Return the (X, Y) coordinate for the center point of the cell that contains the specified text.  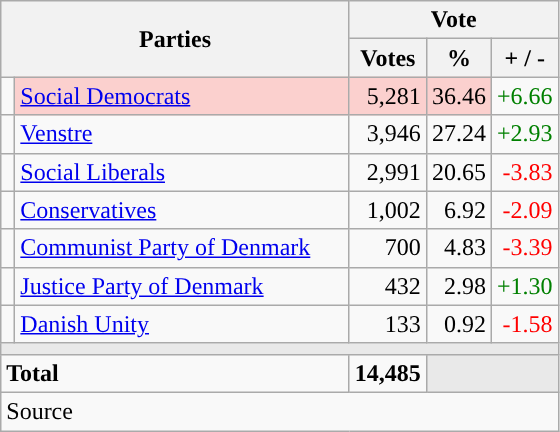
36.46 (458, 96)
133 (388, 324)
432 (388, 286)
20.65 (458, 172)
0.92 (458, 324)
Conservatives (182, 210)
Venstre (182, 134)
-2.09 (524, 210)
27.24 (458, 134)
Source (280, 411)
Vote (454, 20)
Social Democrats (182, 96)
+ / - (524, 58)
14,485 (388, 373)
+1.30 (524, 286)
1,002 (388, 210)
Communist Party of Denmark (182, 248)
+6.66 (524, 96)
2.98 (458, 286)
3,946 (388, 134)
Justice Party of Denmark (182, 286)
Danish Unity (182, 324)
Social Liberals (182, 172)
Parties (176, 39)
+2.93 (524, 134)
Votes (388, 58)
4.83 (458, 248)
700 (388, 248)
-3.39 (524, 248)
5,281 (388, 96)
Total (176, 373)
6.92 (458, 210)
% (458, 58)
-3.83 (524, 172)
-1.58 (524, 324)
2,991 (388, 172)
